Scan for the cell matching the given text and deliver its [X, Y] coordinate at center. 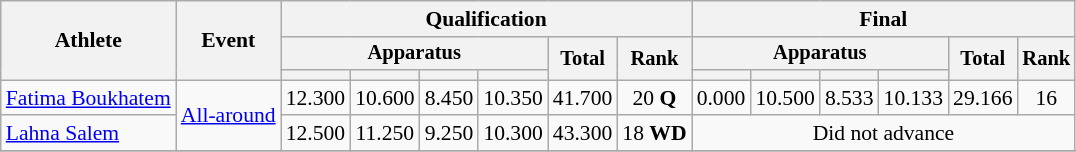
Event [228, 40]
Lahna Salem [88, 134]
8.450 [450, 98]
Fatima Boukhatem [88, 98]
41.700 [582, 98]
43.300 [582, 134]
10.600 [384, 98]
12.500 [316, 134]
8.533 [850, 98]
9.250 [450, 134]
10.133 [914, 98]
All-around [228, 116]
0.000 [722, 98]
Final [884, 19]
Did not advance [884, 134]
10.300 [512, 134]
Athlete [88, 40]
Qualification [486, 19]
10.350 [512, 98]
20 Q [654, 98]
18 WD [654, 134]
11.250 [384, 134]
29.166 [982, 98]
12.300 [316, 98]
16 [1047, 98]
10.500 [784, 98]
